Scan for the cell matching the given text and deliver its [X, Y] coordinate at center. 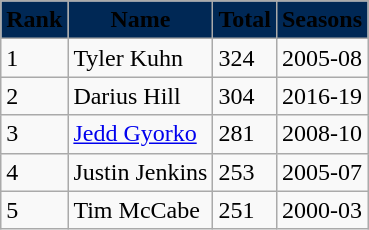
304 [245, 96]
2005-07 [322, 172]
1 [34, 58]
5 [34, 210]
Tyler Kuhn [140, 58]
Darius Hill [140, 96]
2000-03 [322, 210]
Total [245, 20]
2016-19 [322, 96]
253 [245, 172]
Rank [34, 20]
2008-10 [322, 134]
2 [34, 96]
Name [140, 20]
281 [245, 134]
251 [245, 210]
2005-08 [322, 58]
4 [34, 172]
Justin Jenkins [140, 172]
Seasons [322, 20]
324 [245, 58]
3 [34, 134]
Jedd Gyorko [140, 134]
Tim McCabe [140, 210]
